Capture the cell that displays the provided text and extract its [X, Y] central coordinate. 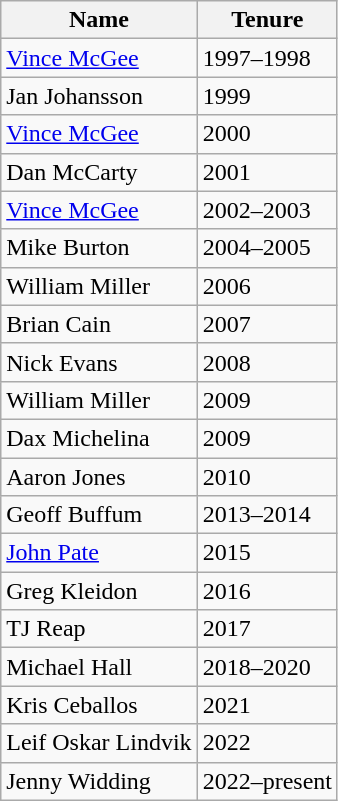
Dan McCarty [99, 172]
1999 [267, 96]
Leif Oskar Lindvik [99, 743]
2001 [267, 172]
2013–2014 [267, 515]
2004–2005 [267, 248]
2010 [267, 477]
1997–1998 [267, 58]
Name [99, 20]
Geoff Buffum [99, 515]
Brian Cain [99, 324]
2016 [267, 591]
Jan Johansson [99, 96]
Mike Burton [99, 248]
2007 [267, 324]
Dax Michelina [99, 438]
2021 [267, 705]
Aaron Jones [99, 477]
Jenny Widding [99, 781]
2006 [267, 286]
2000 [267, 134]
Kris Ceballos [99, 705]
Tenure [267, 20]
2022 [267, 743]
2002–2003 [267, 210]
TJ Reap [99, 629]
2017 [267, 629]
2008 [267, 362]
Michael Hall [99, 667]
Nick Evans [99, 362]
2015 [267, 553]
Greg Kleidon [99, 591]
John Pate [99, 553]
2022–present [267, 781]
2018–2020 [267, 667]
